Capture the cell that displays the provided text and extract its [X, Y] central coordinate. 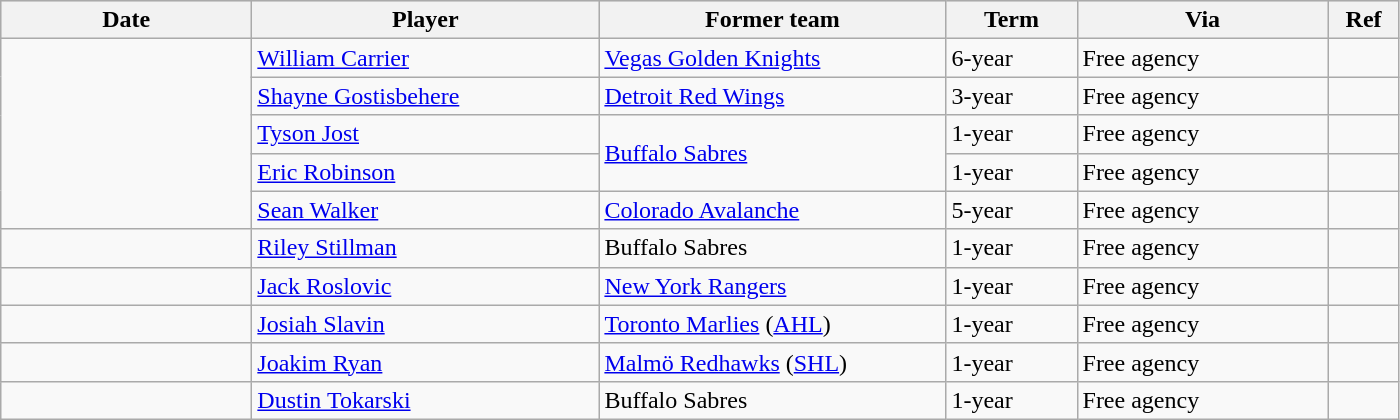
Malmö Redhawks (SHL) [772, 362]
Via [1202, 20]
6-year [1012, 58]
Riley Stillman [426, 248]
Joakim Ryan [426, 362]
Josiah Slavin [426, 324]
William Carrier [426, 58]
5-year [1012, 210]
Date [126, 20]
Vegas Golden Knights [772, 58]
Detroit Red Wings [772, 96]
Tyson Jost [426, 134]
Jack Roslovic [426, 286]
Shayne Gostisbehere [426, 96]
Former team [772, 20]
Term [1012, 20]
Ref [1364, 20]
Player [426, 20]
Eric Robinson [426, 172]
Toronto Marlies (AHL) [772, 324]
Sean Walker [426, 210]
3-year [1012, 96]
Dustin Tokarski [426, 400]
New York Rangers [772, 286]
Colorado Avalanche [772, 210]
